Detect which cell encompasses the target text, then output its (X, Y) center coordinate. 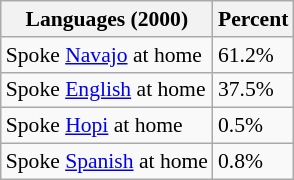
61.2% (253, 55)
37.5% (253, 90)
Spoke Navajo at home (107, 55)
Percent (253, 19)
Spoke English at home (107, 90)
Spoke Hopi at home (107, 126)
0.8% (253, 162)
Languages (2000) (107, 19)
0.5% (253, 126)
Spoke Spanish at home (107, 162)
